Pinpoint the cell where the given text exists, returning its [x, y] midpoint coordinate. 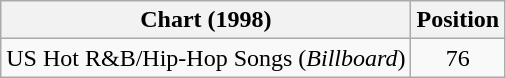
76 [458, 58]
Chart (1998) [206, 20]
Position [458, 20]
US Hot R&B/Hip-Hop Songs (Billboard) [206, 58]
